Identify which cell holds the provided text, then report its (x, y) central coordinate. 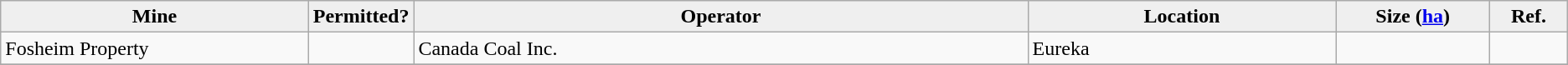
Mine (155, 17)
Canada Coal Inc. (720, 48)
Location (1182, 17)
Fosheim Property (155, 48)
Eureka (1182, 48)
Size (ha) (1413, 17)
Operator (720, 17)
Permitted? (361, 17)
Ref. (1529, 17)
